From the cell containing the given text, extract its center point as [X, Y] coordinate. 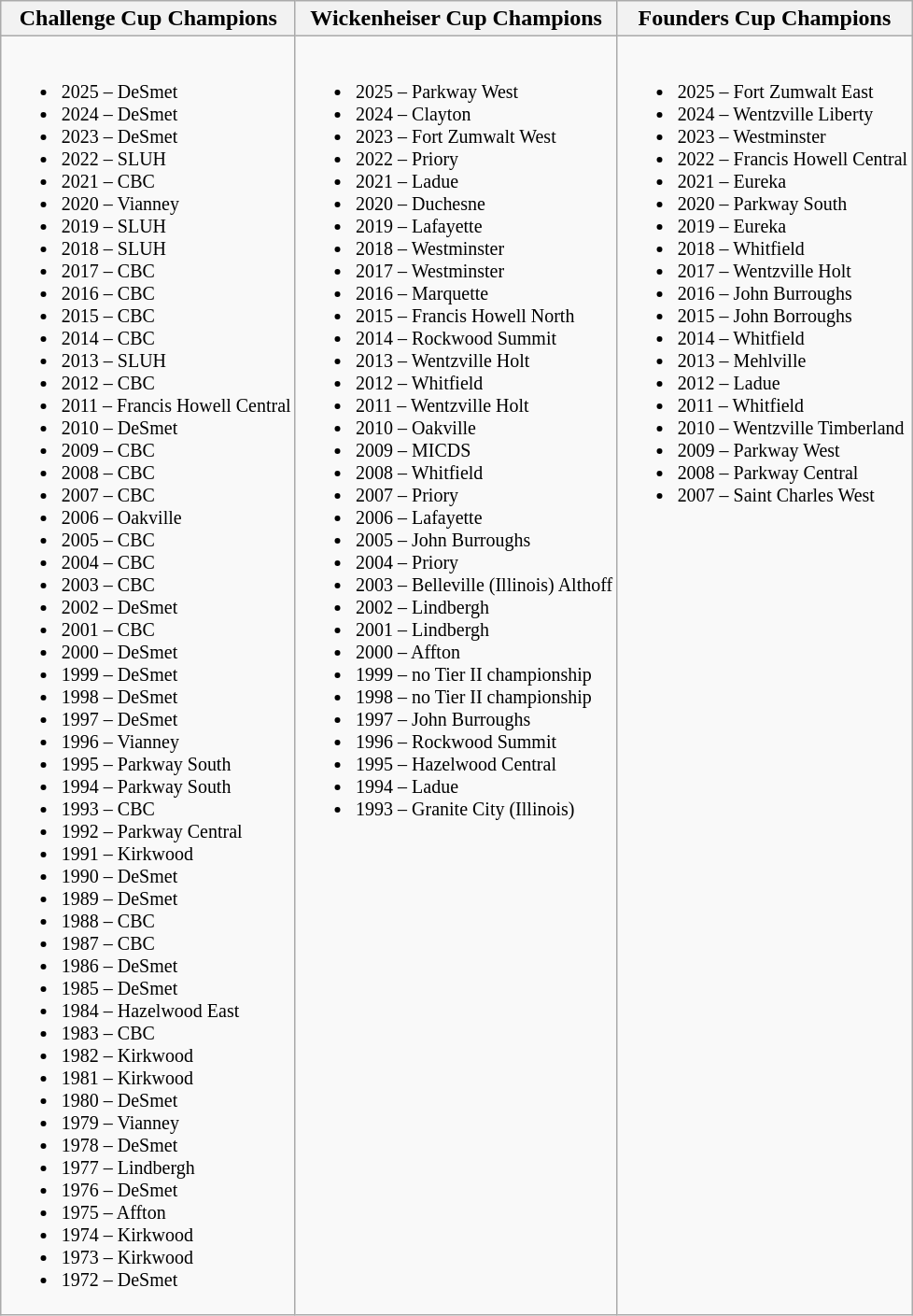
Wickenheiser Cup Champions [456, 19]
Challenge Cup Champions [147, 19]
Founders Cup Champions [765, 19]
